Determine the (x, y) coordinate at the center of the cell enclosing the given text.  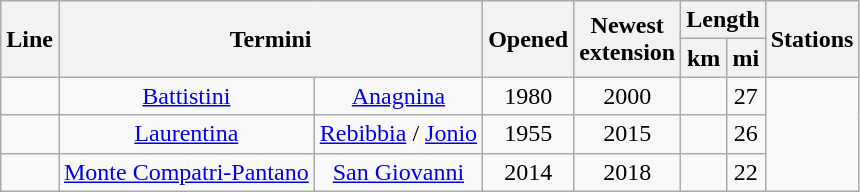
Length (723, 20)
Battistini (186, 96)
Laurentina (186, 134)
26 (746, 134)
Line (30, 39)
San Giovanni (398, 172)
2014 (528, 172)
2015 (628, 134)
2000 (628, 96)
22 (746, 172)
Anagnina (398, 96)
2018 (628, 172)
Termini (270, 39)
Newest extension (628, 39)
1955 (528, 134)
mi (746, 58)
27 (746, 96)
Opened (528, 39)
km (704, 58)
Stations (812, 39)
Rebibbia / Jonio (398, 134)
Monte Compatri-Pantano (186, 172)
1980 (528, 96)
